Return the (X, Y) coordinate for the center point of the cell that contains the specified text.  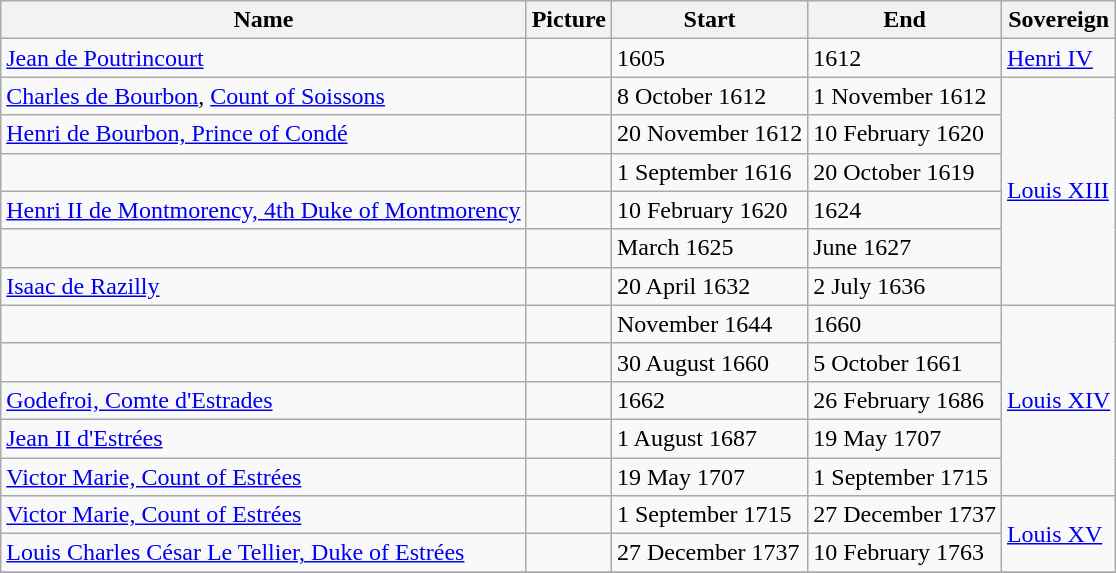
Isaac de Razilly (264, 286)
Jean de Poutrincourt (264, 58)
Henri de Bourbon, Prince of Condé (264, 134)
1 September 1616 (709, 172)
8 October 1612 (709, 96)
Jean II d'Estrées (264, 438)
1662 (709, 400)
End (905, 20)
10 February 1763 (905, 553)
Henri IV (1058, 58)
Godefroi, Comte d'Estrades (264, 400)
2 July 1636 (905, 286)
1612 (905, 58)
June 1627 (905, 248)
20 November 1612 (709, 134)
5 October 1661 (905, 362)
Charles de Bourbon, Count of Soissons (264, 96)
Start (709, 20)
Picture (568, 20)
March 1625 (709, 248)
1 August 1687 (709, 438)
1 November 1612 (905, 96)
Name (264, 20)
Louis XV (1058, 534)
Louis Charles César Le Tellier, Duke of Estrées (264, 553)
1624 (905, 210)
1660 (905, 324)
30 August 1660 (709, 362)
1605 (709, 58)
Sovereign (1058, 20)
Louis XIII (1058, 191)
Henri II de Montmorency, 4th Duke of Montmorency (264, 210)
20 April 1632 (709, 286)
Louis XIV (1058, 400)
20 October 1619 (905, 172)
November 1644 (709, 324)
26 February 1686 (905, 400)
